Search for the cell housing the specified text and yield its (X, Y) center coordinate. 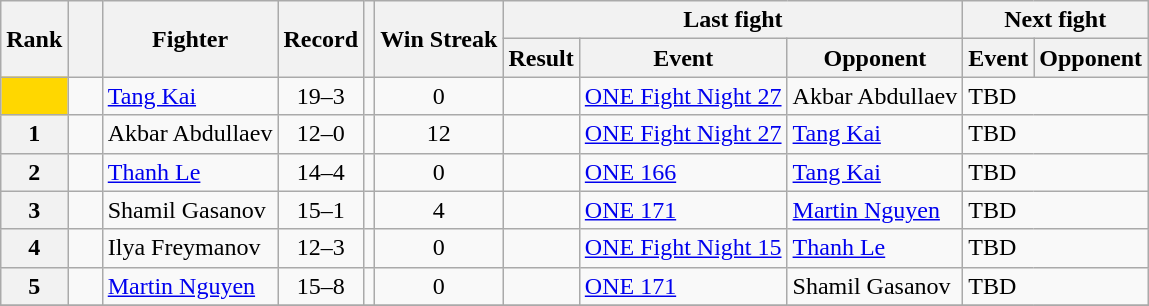
ONE Fight Night 15 (683, 248)
12 (439, 134)
14–4 (321, 172)
2 (34, 172)
3 (34, 210)
19–3 (321, 96)
Rank (34, 39)
Last fight (733, 20)
Next fight (1056, 20)
Ilya Freymanov (190, 248)
5 (34, 286)
15–1 (321, 210)
15–8 (321, 286)
ONE 166 (683, 172)
1 (34, 134)
Win Streak (439, 39)
Fighter (190, 39)
Result (541, 58)
12–0 (321, 134)
Record (321, 39)
12–3 (321, 248)
